Find where the given text appears and provide that cell's center as [X, Y] coordinate. 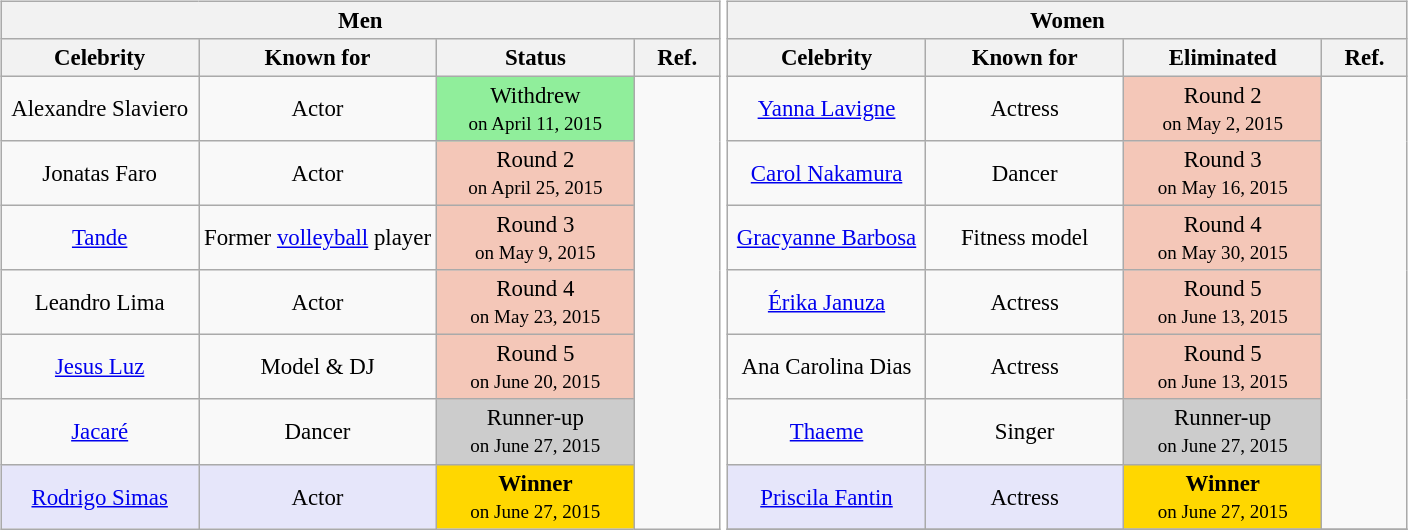
Withdrewon April 11, 2015 [535, 108]
Gracyanne Barbosa [826, 238]
Érika Januza [826, 302]
Round 3on May 9, 2015 [535, 238]
Round 4on May 23, 2015 [535, 302]
Eliminated [1223, 58]
Men [360, 20]
Leandro Lima [100, 302]
Round 3on May 16, 2015 [1223, 174]
Carol Nakamura [826, 174]
Round 4on May 30, 2015 [1223, 238]
Former volleyball player [318, 238]
Yanna Lavigne [826, 108]
Round 5on June 20, 2015 [535, 368]
Rodrigo Simas [100, 496]
Singer [1025, 432]
Priscila Fantin [826, 496]
Fitness model [1025, 238]
Jonatas Faro [100, 174]
Round 2on May 2, 2015 [1223, 108]
Jesus Luz [100, 368]
Status [535, 58]
Round 2on April 25, 2015 [535, 174]
Tande [100, 238]
Women [1067, 20]
Alexandre Slaviero [100, 108]
Jacaré [100, 432]
Thaeme [826, 432]
Model & DJ [318, 368]
Ana Carolina Dias [826, 368]
